Locate the cell with the specified text and output its (x, y) center coordinate. 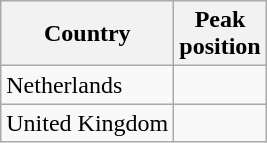
Country (88, 34)
Peakposition (220, 34)
Netherlands (88, 85)
United Kingdom (88, 123)
